Identify which cell holds the provided text, then report its (x, y) central coordinate. 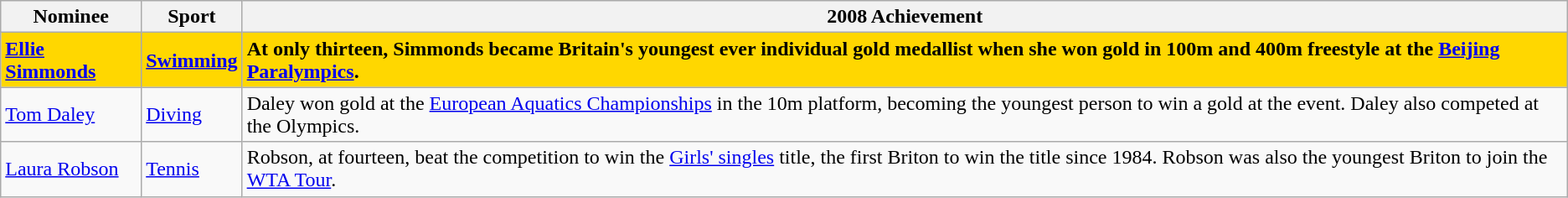
Nominee (71, 17)
Sport (192, 17)
Tom Daley (71, 114)
Ellie Simmonds (71, 60)
Tennis (192, 169)
Diving (192, 114)
2008 Achievement (905, 17)
Swimming (192, 60)
Laura Robson (71, 169)
